Pinpoint the cell where the given text exists, returning its (X, Y) midpoint coordinate. 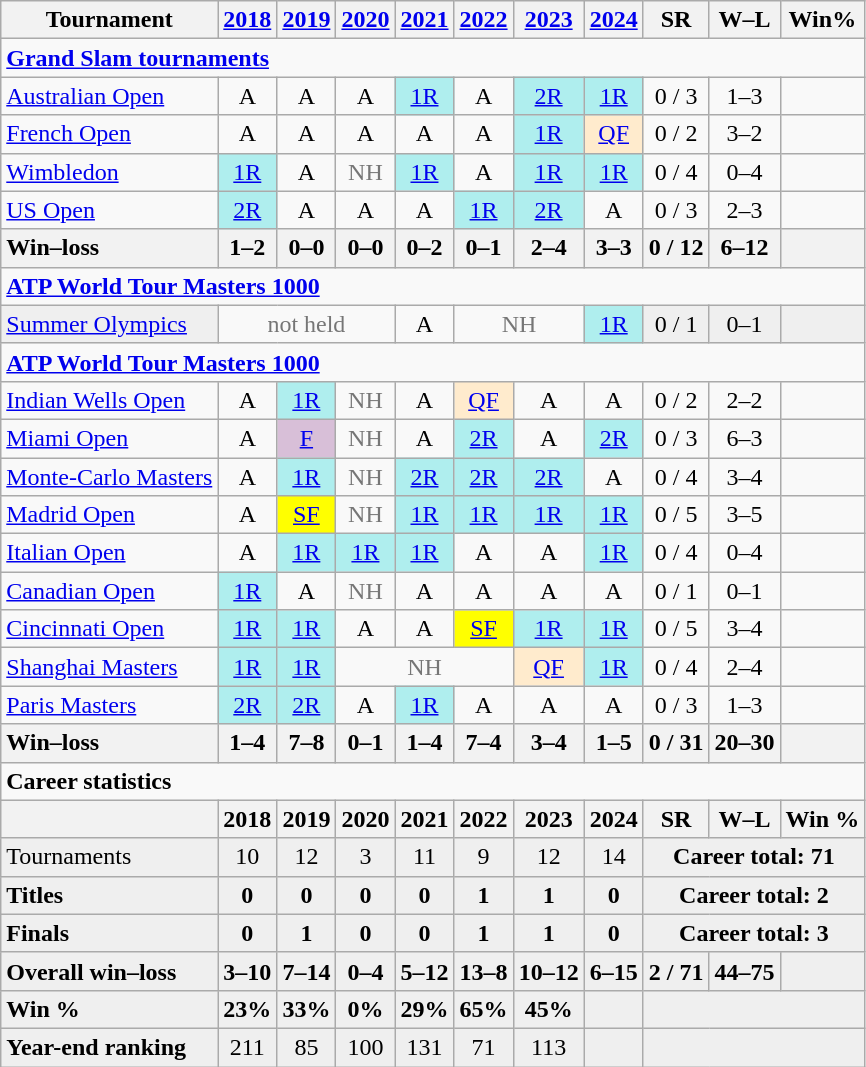
85 (306, 1047)
French Open (110, 134)
10 (248, 857)
131 (424, 1047)
7–8 (306, 743)
Shanghai Masters (110, 667)
10–12 (548, 971)
Paris Masters (110, 705)
Madrid Open (110, 515)
Career statistics (433, 781)
F (306, 438)
Australian Open (110, 96)
Monte-Carlo Masters (110, 477)
Cincinnati Open (110, 629)
113 (548, 1047)
44–75 (744, 971)
29% (424, 1009)
3–2 (744, 134)
3–5 (744, 515)
Grand Slam tournaments (433, 58)
6–12 (744, 248)
1–2 (248, 248)
0% (366, 1009)
211 (248, 1047)
Wimbledon (110, 172)
65% (484, 1009)
Summer Olympics (110, 324)
7–4 (484, 743)
Indian Wells Open (110, 400)
14 (614, 857)
2–2 (744, 400)
Career total: 71 (754, 857)
US Open (110, 210)
Miami Open (110, 438)
6–15 (614, 971)
Canadian Open (110, 591)
3–10 (248, 971)
2 / 71 (676, 971)
Career total: 3 (754, 933)
100 (366, 1047)
Year-end ranking (110, 1047)
Tournaments (110, 857)
3–3 (614, 248)
20–30 (744, 743)
Finals (110, 933)
23% (248, 1009)
71 (484, 1047)
0–2 (424, 248)
3 (366, 857)
Italian Open (110, 553)
1–5 (614, 743)
0 / 12 (676, 248)
6–3 (744, 438)
not held (306, 324)
45% (548, 1009)
0 / 31 (676, 743)
Tournament (110, 20)
2–3 (744, 210)
33% (306, 1009)
11 (424, 857)
7–14 (306, 971)
13–8 (484, 971)
Titles (110, 895)
5–12 (424, 971)
Career total: 2 (754, 895)
9 (484, 857)
Overall win–loss (110, 971)
Win% (822, 20)
